Return (X, Y) of the center of cell containing provided text 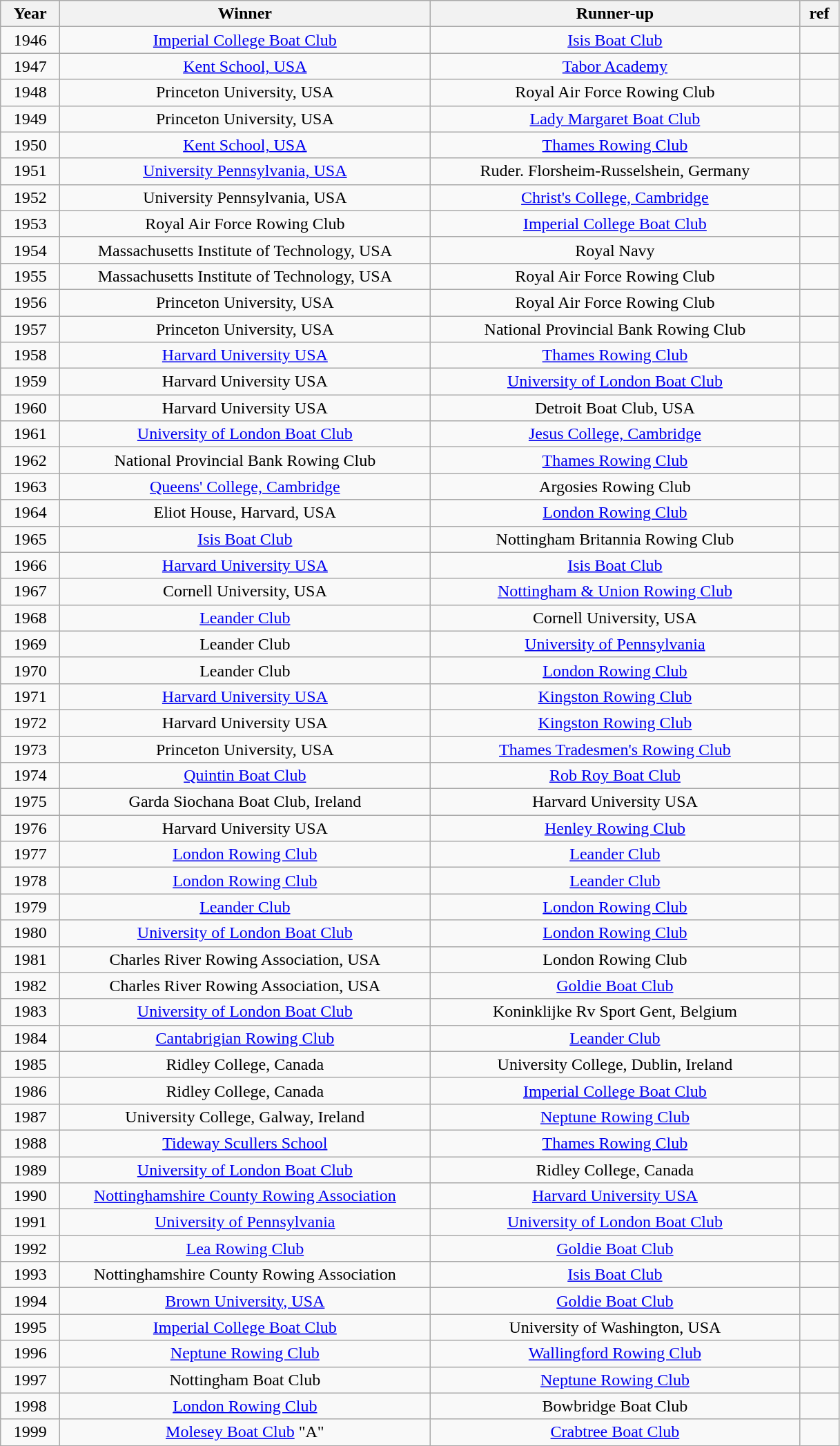
1967 (30, 592)
1962 (30, 460)
Year (30, 14)
1993 (30, 1275)
1953 (30, 224)
Runner-up (615, 14)
1972 (30, 723)
Argosies Rowing Club (615, 487)
1969 (30, 644)
1980 (30, 933)
1965 (30, 539)
1992 (30, 1249)
Nottingham Boat Club (245, 1380)
Quintin Boat Club (245, 776)
Cantabrigian Rowing Club (245, 1038)
1968 (30, 618)
Molesey Boat Club "A" (245, 1432)
Eliot House, Harvard, USA (245, 513)
Lady Margaret Boat Club (615, 119)
1973 (30, 749)
1990 (30, 1196)
Tideway Scullers School (245, 1143)
Ruder. Florsheim-Russelshein, Germany (615, 171)
1998 (30, 1406)
1997 (30, 1380)
1959 (30, 382)
Royal Navy (615, 250)
1996 (30, 1354)
1949 (30, 119)
Thames Tradesmen's Rowing Club (615, 749)
Nottingham & Union Rowing Club (615, 592)
Lea Rowing Club (245, 1249)
1970 (30, 670)
ref (819, 14)
1963 (30, 487)
1948 (30, 92)
1975 (30, 802)
Christ's College, Cambridge (615, 197)
Henley Rowing Club (615, 828)
1984 (30, 1038)
1994 (30, 1301)
1957 (30, 329)
1989 (30, 1170)
University College, Galway, Ireland (245, 1117)
1986 (30, 1091)
Tabor Academy (615, 66)
1951 (30, 171)
1979 (30, 907)
1956 (30, 302)
1985 (30, 1064)
1960 (30, 408)
1955 (30, 276)
1966 (30, 565)
University of Washington, USA (615, 1327)
1991 (30, 1222)
1995 (30, 1327)
Garda Siochana Boat Club, Ireland (245, 802)
1987 (30, 1117)
1978 (30, 881)
1982 (30, 986)
Koninklijke Rv Sport Gent, Belgium (615, 1012)
Wallingford Rowing Club (615, 1354)
1981 (30, 959)
Nottingham Britannia Rowing Club (615, 539)
1977 (30, 854)
1988 (30, 1143)
1954 (30, 250)
1983 (30, 1012)
1971 (30, 696)
Queens' College, Cambridge (245, 487)
Detroit Boat Club, USA (615, 408)
1952 (30, 197)
1964 (30, 513)
1974 (30, 776)
Winner (245, 14)
1958 (30, 355)
Jesus College, Cambridge (615, 434)
Brown University, USA (245, 1301)
1999 (30, 1432)
1950 (30, 145)
Crabtree Boat Club (615, 1432)
1947 (30, 66)
1946 (30, 40)
1961 (30, 434)
1976 (30, 828)
Rob Roy Boat Club (615, 776)
Bowbridge Boat Club (615, 1406)
University College, Dublin, Ireland (615, 1064)
